Pinpoint the cell where the given text exists, returning its (X, Y) midpoint coordinate. 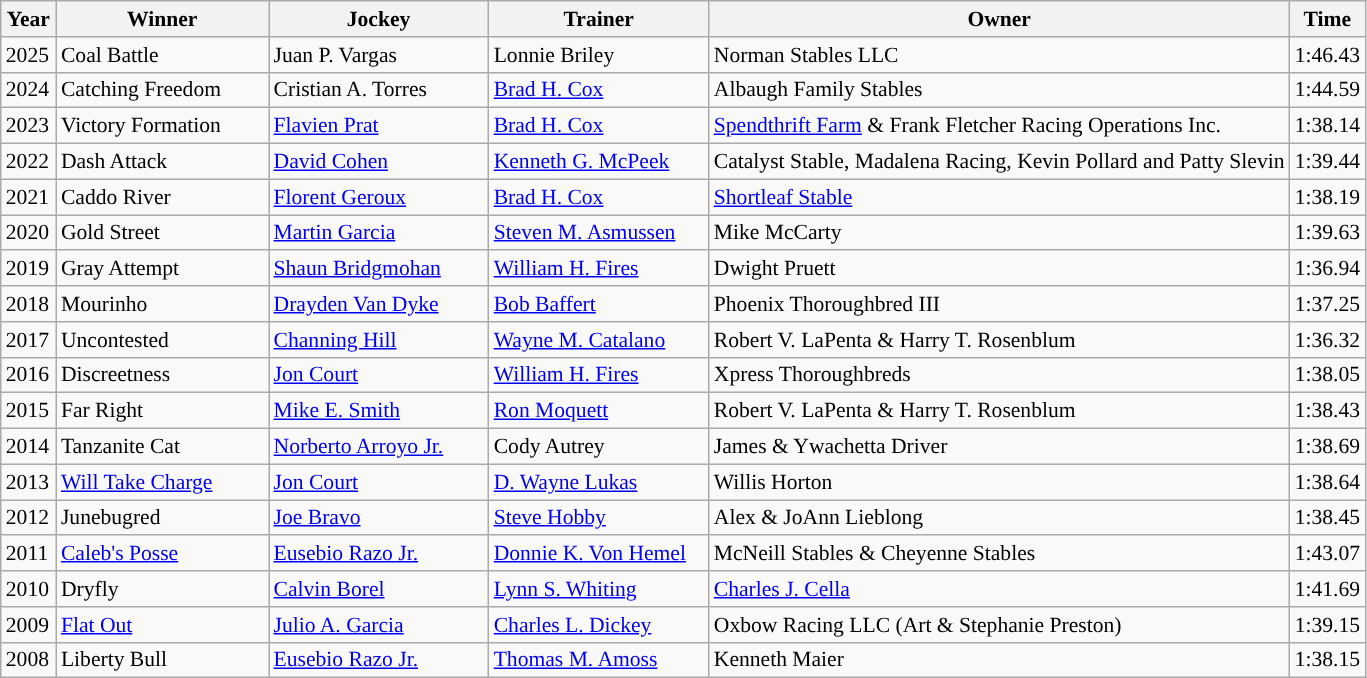
Norberto Arroyo Jr. (378, 447)
Kenneth Maier (1000, 660)
Channing Hill (378, 340)
Flat Out (162, 625)
Coal Battle (162, 55)
D. Wayne Lukas (599, 482)
1:38.45 (1328, 518)
1:38.19 (1328, 197)
Martin Garcia (378, 233)
2009 (28, 625)
1:38.05 (1328, 375)
Mourinho (162, 304)
2011 (28, 554)
2023 (28, 126)
2017 (28, 340)
Cody Autrey (599, 447)
Cristian A. Torres (378, 90)
2021 (28, 197)
1:36.32 (1328, 340)
2019 (28, 269)
Charles L. Dickey (599, 625)
2008 (28, 660)
Norman Stables LLC (1000, 55)
Spendthrift Farm & Frank Fletcher Racing Operations Inc. (1000, 126)
2010 (28, 589)
Wayne M. Catalano (599, 340)
1:43.07 (1328, 554)
Shortleaf Stable (1000, 197)
Gold Street (162, 233)
McNeill Stables & Cheyenne Stables (1000, 554)
2024 (28, 90)
2015 (28, 411)
Calvin Borel (378, 589)
2012 (28, 518)
Uncontested (162, 340)
1:37.25 (1328, 304)
Willis Horton (1000, 482)
Winner (162, 19)
1:38.14 (1328, 126)
Charles J. Cella (1000, 589)
Discreetness (162, 375)
Caleb's Posse (162, 554)
Kenneth G. McPeek (599, 162)
1:36.94 (1328, 269)
Year (28, 19)
Julio A. Garcia (378, 625)
Gray Attempt (162, 269)
Victory Formation (162, 126)
Alex & JoAnn Lieblong (1000, 518)
2016 (28, 375)
1:46.43 (1328, 55)
Xpress Thoroughbreds (1000, 375)
Drayden Van Dyke (378, 304)
Mike E. Smith (378, 411)
2018 (28, 304)
2025 (28, 55)
Phoenix Thoroughbred III (1000, 304)
Owner (1000, 19)
Catching Freedom (162, 90)
Donnie K. Von Hemel (599, 554)
Steve Hobby (599, 518)
Will Take Charge (162, 482)
Dryfly (162, 589)
Lynn S. Whiting (599, 589)
Oxbow Racing LLC (Art & Stephanie Preston) (1000, 625)
1:39.63 (1328, 233)
1:44.59 (1328, 90)
2013 (28, 482)
1:39.44 (1328, 162)
David Cohen (378, 162)
Dwight Pruett (1000, 269)
Shaun Bridgmohan (378, 269)
Albaugh Family Stables (1000, 90)
Florent Geroux (378, 197)
Liberty Bull (162, 660)
Catalyst Stable, Madalena Racing, Kevin Pollard and Patty Slevin (1000, 162)
Lonnie Briley (599, 55)
1:39.15 (1328, 625)
Ron Moquett (599, 411)
1:38.43 (1328, 411)
Time (1328, 19)
Junebugred (162, 518)
1:38.64 (1328, 482)
Steven M. Asmussen (599, 233)
Flavien Prat (378, 126)
Jockey (378, 19)
Far Right (162, 411)
2022 (28, 162)
James & Ywachetta Driver (1000, 447)
Trainer (599, 19)
Thomas M. Amoss (599, 660)
Mike McCarty (1000, 233)
1:41.69 (1328, 589)
Juan P. Vargas (378, 55)
Tanzanite Cat (162, 447)
1:38.69 (1328, 447)
Caddo River (162, 197)
2014 (28, 447)
Bob Baffert (599, 304)
2020 (28, 233)
Joe Bravo (378, 518)
Dash Attack (162, 162)
1:38.15 (1328, 660)
